From the cell containing the given text, extract its center point as [x, y] coordinate. 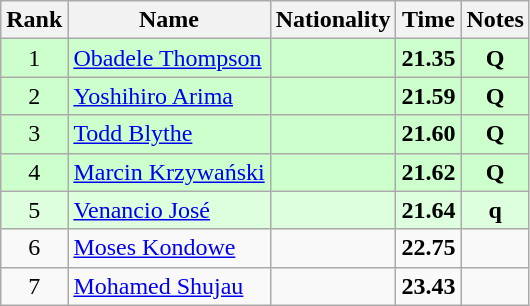
21.59 [428, 96]
2 [34, 96]
Todd Blythe [169, 134]
6 [34, 248]
3 [34, 134]
7 [34, 286]
21.35 [428, 58]
Rank [34, 20]
Venancio José [169, 210]
Time [428, 20]
5 [34, 210]
Marcin Krzywański [169, 172]
Notes [495, 20]
21.64 [428, 210]
Nationality [333, 20]
21.60 [428, 134]
Mohamed Shujau [169, 286]
21.62 [428, 172]
Yoshihiro Arima [169, 96]
4 [34, 172]
Obadele Thompson [169, 58]
Moses Kondowe [169, 248]
Name [169, 20]
q [495, 210]
22.75 [428, 248]
23.43 [428, 286]
1 [34, 58]
